Return [x, y] of the center of cell containing provided text 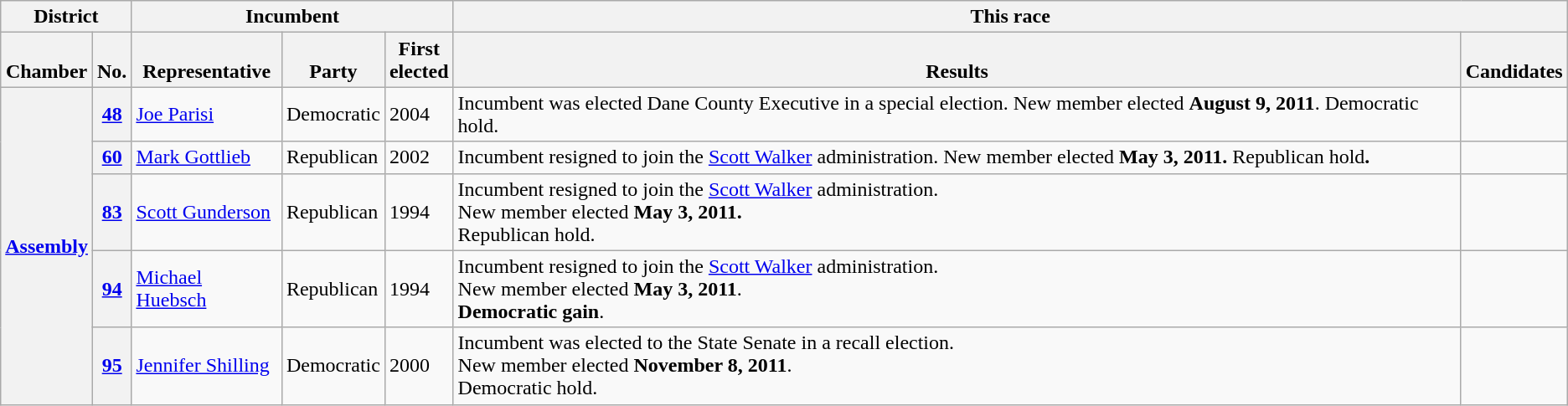
Scott Gunderson [207, 212]
2004 [419, 114]
48 [111, 114]
Mark Gottlieb [207, 157]
2000 [419, 366]
Representative [207, 60]
District [66, 17]
No. [111, 60]
Results [957, 60]
Incumbent [292, 17]
Incumbent resigned to join the Scott Walker administration.New member elected May 3, 2011. Republican hold. [957, 212]
Assembly [47, 246]
2002 [419, 157]
Incumbent resigned to join the Scott Walker administration.New member elected May 3, 2011.Democratic gain. [957, 289]
This race [1010, 17]
Incumbent resigned to join the Scott Walker administration. New member elected May 3, 2011. Republican hold. [957, 157]
Incumbent was elected to the State Senate in a recall election.New member elected November 8, 2011.Democratic hold. [957, 366]
Joe Parisi [207, 114]
Incumbent was elected Dane County Executive in a special election. New member elected August 9, 2011. Democratic hold. [957, 114]
60 [111, 157]
83 [111, 212]
94 [111, 289]
Chamber [47, 60]
Jennifer Shilling [207, 366]
Firstelected [419, 60]
Michael Huebsch [207, 289]
Party [333, 60]
Candidates [1514, 60]
95 [111, 366]
